Capture the cell that displays the provided text and extract its [x, y] central coordinate. 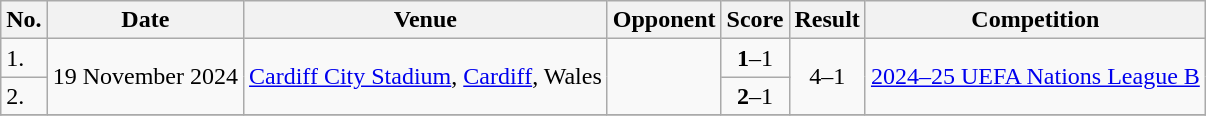
1–1 [755, 58]
2024–25 UEFA Nations League B [1035, 77]
2. [24, 96]
1. [24, 58]
Venue [426, 20]
Date [145, 20]
Result [827, 20]
Score [755, 20]
No. [24, 20]
19 November 2024 [145, 77]
Opponent [664, 20]
Competition [1035, 20]
2–1 [755, 96]
Cardiff City Stadium, Cardiff, Wales [426, 77]
4–1 [827, 77]
